Return (X, Y) of the center of cell containing provided text 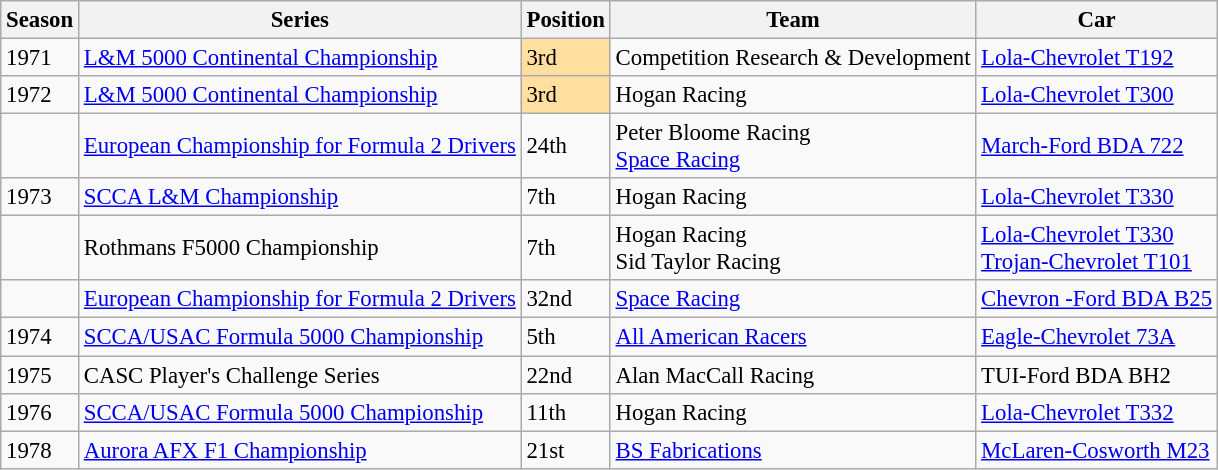
TUI-Ford BDA BH2 (1097, 375)
1973 (40, 197)
Position (566, 20)
McLaren-Cosworth M23 (1097, 450)
Chevron -Ford BDA B25 (1097, 299)
1971 (40, 58)
SCCA L&M Championship (300, 197)
21st (566, 450)
Team (793, 20)
Space Racing (793, 299)
1976 (40, 412)
BS Fabrications (793, 450)
32nd (566, 299)
Lola-Chevrolet T330 (1097, 197)
Rothmans F5000 Championship (300, 248)
March-Ford BDA 722 (1097, 146)
Competition Research & Development (793, 58)
Lola-Chevrolet T192 (1097, 58)
Series (300, 20)
1972 (40, 95)
Alan MacCall Racing (793, 375)
Peter Bloome RacingSpace Racing (793, 146)
Lola-Chevrolet T300 (1097, 95)
Aurora AFX F1 Championship (300, 450)
24th (566, 146)
22nd (566, 375)
Lola-Chevrolet T330Trojan-Chevrolet T101 (1097, 248)
Car (1097, 20)
11th (566, 412)
1975 (40, 375)
Season (40, 20)
Lola-Chevrolet T332 (1097, 412)
Hogan RacingSid Taylor Racing (793, 248)
1978 (40, 450)
All American Racers (793, 337)
Eagle-Chevrolet 73A (1097, 337)
5th (566, 337)
CASC Player's Challenge Series (300, 375)
1974 (40, 337)
